Capture the cell that displays the provided text and extract its [x, y] central coordinate. 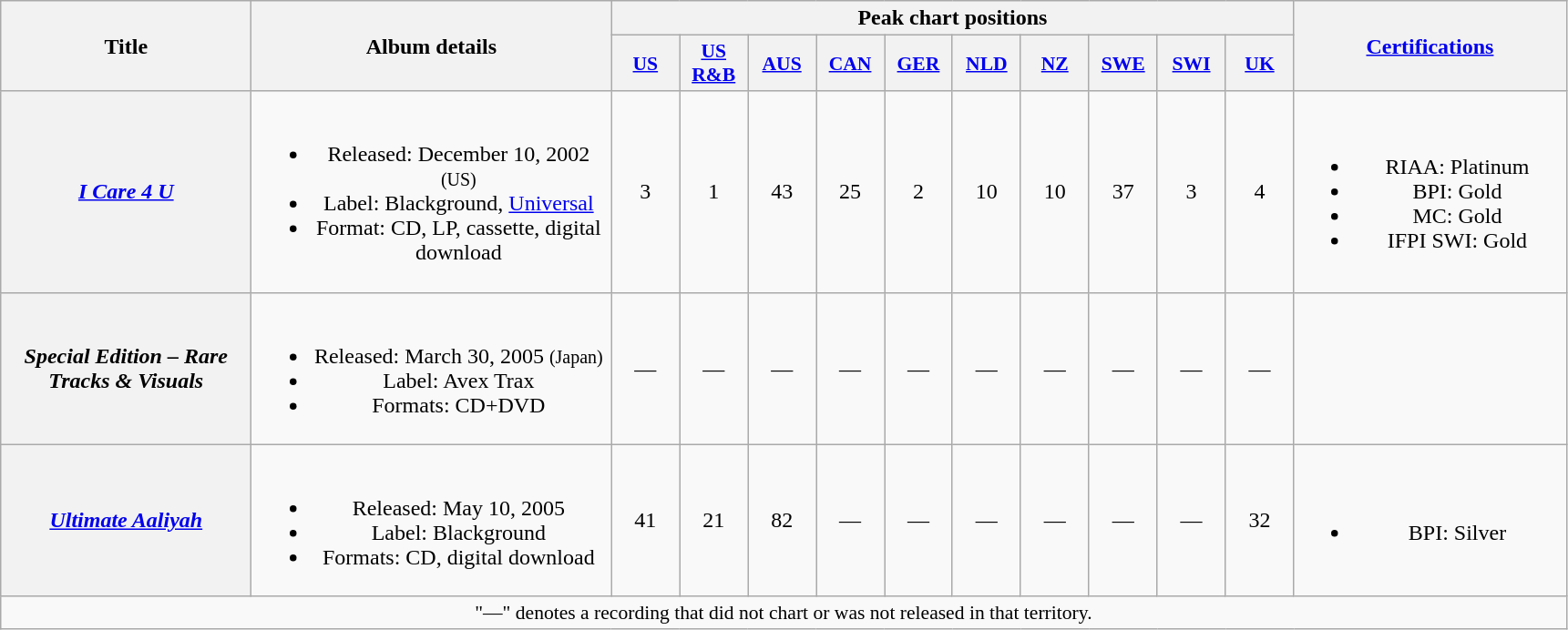
I Care 4 U [126, 191]
2 [918, 191]
SWE [1122, 64]
AUS [782, 64]
4 [1259, 191]
Released: March 30, 2005 (Japan)Label: Avex TraxFormats: CD+DVD [432, 368]
NLD [986, 64]
USR&B [714, 64]
Special Edition – Rare Tracks & Visuals [126, 368]
Title [126, 46]
82 [782, 521]
NZ [1055, 64]
Peak chart positions [953, 18]
43 [782, 191]
41 [645, 521]
RIAA: PlatinumBPI: GoldMC: GoldIFPI SWI: Gold [1430, 191]
US [645, 64]
Ultimate Aaliyah [126, 521]
CAN [851, 64]
25 [851, 191]
37 [1122, 191]
21 [714, 521]
"—" denotes a recording that did not chart or was not released in that territory. [784, 613]
Released: May 10, 2005Label: BlackgroundFormats: CD, digital download [432, 521]
GER [918, 64]
32 [1259, 521]
Released: December 10, 2002 (US)Label: Blackground, UniversalFormat: CD, LP, cassette, digital download [432, 191]
SWI [1192, 64]
Album details [432, 46]
BPI: Silver [1430, 521]
1 [714, 191]
UK [1259, 64]
Certifications [1430, 46]
